Scan for the cell matching the given text and deliver its [X, Y] coordinate at center. 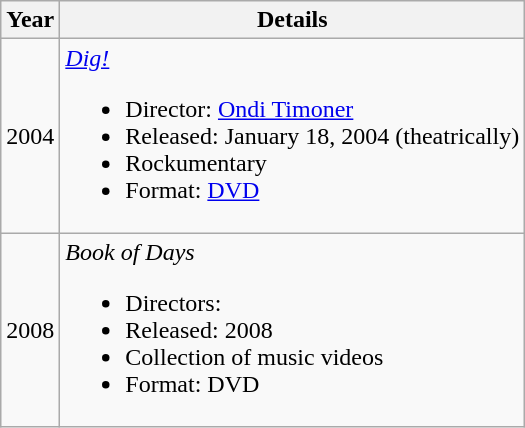
Details [292, 20]
Book of DaysDirectors:Released: 2008Collection of music videosFormat: DVD [292, 330]
Dig!Director: Ondi TimonerReleased: January 18, 2004 (theatrically)RockumentaryFormat: DVD [292, 136]
Year [30, 20]
2004 [30, 136]
2008 [30, 330]
